Provide the (X, Y) coordinate of the cell's center where the given text is located.  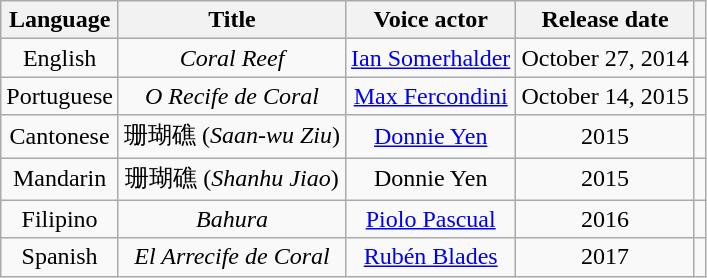
Voice actor (431, 20)
珊瑚礁 (Saan-wu Ziu) (232, 136)
珊瑚礁 (Shanhu Jiao) (232, 180)
Max Fercondini (431, 96)
El Arrecife de Coral (232, 257)
Release date (605, 20)
Title (232, 20)
Mandarin (60, 180)
Language (60, 20)
Filipino (60, 219)
Cantonese (60, 136)
Portuguese (60, 96)
O Recife de Coral (232, 96)
October 14, 2015 (605, 96)
Coral Reef (232, 58)
Bahura (232, 219)
Ian Somerhalder (431, 58)
2016 (605, 219)
Spanish (60, 257)
English (60, 58)
Piolo Pascual (431, 219)
Rubén Blades (431, 257)
2017 (605, 257)
October 27, 2014 (605, 58)
